Identify which cell holds the provided text, then report its [X, Y] central coordinate. 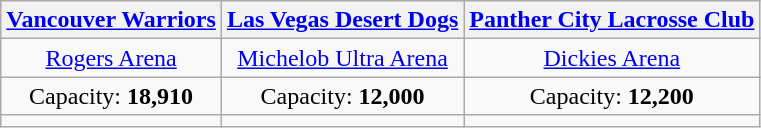
Capacity: 18,910 [112, 96]
Michelob Ultra Arena [342, 58]
Capacity: 12,200 [612, 96]
Las Vegas Desert Dogs [342, 20]
Vancouver Warriors [112, 20]
Capacity: 12,000 [342, 96]
Rogers Arena [112, 58]
Panther City Lacrosse Club [612, 20]
Dickies Arena [612, 58]
